Detect which cell encompasses the target text, then output its [X, Y] center coordinate. 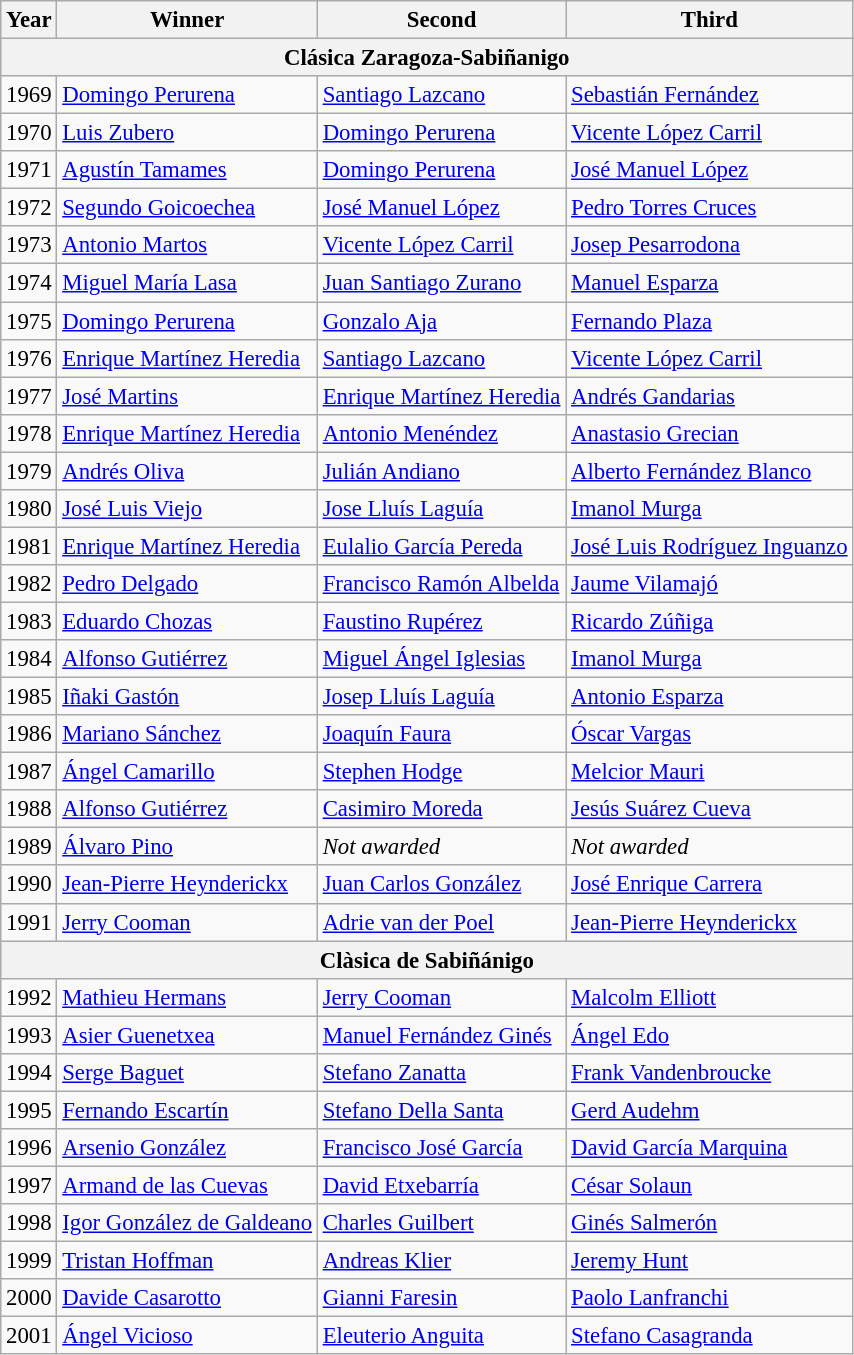
1992 [29, 997]
Stefano Della Santa [441, 1110]
Jesús Suárez Cueva [710, 809]
1993 [29, 1035]
Charles Guilbert [441, 1223]
1997 [29, 1185]
1982 [29, 584]
Gerd Audehm [710, 1110]
José Luis Rodríguez Inguanzo [710, 546]
Year [29, 20]
Second [441, 20]
Armand de las Cuevas [187, 1185]
Andrés Gandarias [710, 396]
Tristan Hoffman [187, 1261]
Antonio Menéndez [441, 433]
Luis Zubero [187, 133]
1983 [29, 621]
1990 [29, 885]
Ginés Salmerón [710, 1223]
Pedro Torres Cruces [710, 208]
Agustín Tamames [187, 170]
José Martins [187, 396]
Francisco José García [441, 1148]
José Luis Viejo [187, 509]
Asier Guenetxea [187, 1035]
Fernando Plaza [710, 321]
1980 [29, 509]
Antonio Esparza [710, 697]
Manuel Fernández Ginés [441, 1035]
1999 [29, 1261]
Mathieu Hermans [187, 997]
David García Marquina [710, 1148]
1972 [29, 208]
César Solaun [710, 1185]
Clásica Zaragoza-Sabiñanigo [427, 58]
1971 [29, 170]
1976 [29, 358]
Joaquín Faura [441, 734]
Manuel Esparza [710, 283]
1986 [29, 734]
1975 [29, 321]
Malcolm Elliott [710, 997]
Melcior Mauri [710, 772]
Julián Andiano [441, 471]
Juan Carlos González [441, 885]
Third [710, 20]
2001 [29, 1336]
Jaume Vilamajó [710, 584]
Álvaro Pino [187, 847]
Serge Baguet [187, 1073]
Óscar Vargas [710, 734]
Andreas Klier [441, 1261]
Miguel María Lasa [187, 283]
Ángel Vicioso [187, 1336]
Clàsica de Sabiñánigo [427, 960]
Iñaki Gastón [187, 697]
1988 [29, 809]
1984 [29, 659]
Antonio Martos [187, 245]
1989 [29, 847]
2000 [29, 1298]
José Enrique Carrera [710, 885]
Jeremy Hunt [710, 1261]
Josep Lluís Laguía [441, 697]
1973 [29, 245]
Ricardo Zúñiga [710, 621]
1977 [29, 396]
Casimiro Moreda [441, 809]
Stefano Zanatta [441, 1073]
Arsenio González [187, 1148]
1985 [29, 697]
Eleuterio Anguita [441, 1336]
Mariano Sánchez [187, 734]
Davide Casarotto [187, 1298]
1978 [29, 433]
Francisco Ramón Albelda [441, 584]
Igor González de Galdeano [187, 1223]
Frank Vandenbroucke [710, 1073]
1987 [29, 772]
1994 [29, 1073]
1995 [29, 1110]
Adrie van der Poel [441, 922]
David Etxebarría [441, 1185]
Sebastián Fernández [710, 95]
1981 [29, 546]
1969 [29, 95]
Juan Santiago Zurano [441, 283]
Ángel Camarillo [187, 772]
1974 [29, 283]
Alberto Fernández Blanco [710, 471]
1991 [29, 922]
Ángel Edo [710, 1035]
Winner [187, 20]
Anastasio Grecian [710, 433]
Stephen Hodge [441, 772]
Gonzalo Aja [441, 321]
Stefano Casagranda [710, 1336]
Gianni Faresin [441, 1298]
Jose Lluís Laguía [441, 509]
Faustino Rupérez [441, 621]
Paolo Lanfranchi [710, 1298]
1996 [29, 1148]
Eulalio García Pereda [441, 546]
Josep Pesarrodona [710, 245]
Miguel Ángel Iglesias [441, 659]
1998 [29, 1223]
1979 [29, 471]
Andrés Oliva [187, 471]
1970 [29, 133]
Eduardo Chozas [187, 621]
Fernando Escartín [187, 1110]
Segundo Goicoechea [187, 208]
Pedro Delgado [187, 584]
